For the text-containing cell, return its midpoint in (X, Y) coordinate format. 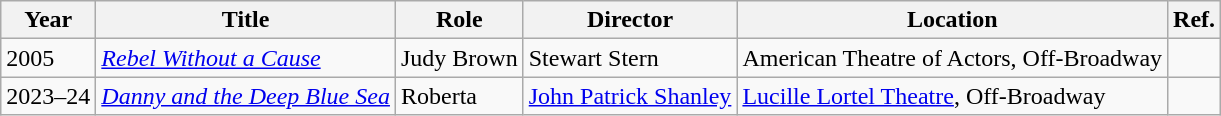
2023–24 (48, 96)
American Theatre of Actors, Off-Broadway (952, 58)
Rebel Without a Cause (246, 58)
Danny and the Deep Blue Sea (246, 96)
Roberta (459, 96)
Lucille Lortel Theatre, Off-Broadway (952, 96)
Ref. (1194, 20)
Year (48, 20)
Judy Brown (459, 58)
Role (459, 20)
Title (246, 20)
Director (630, 20)
2005 (48, 58)
Location (952, 20)
John Patrick Shanley (630, 96)
Stewart Stern (630, 58)
